Determine the [x, y] coordinate at the center of the cell enclosing the given text.  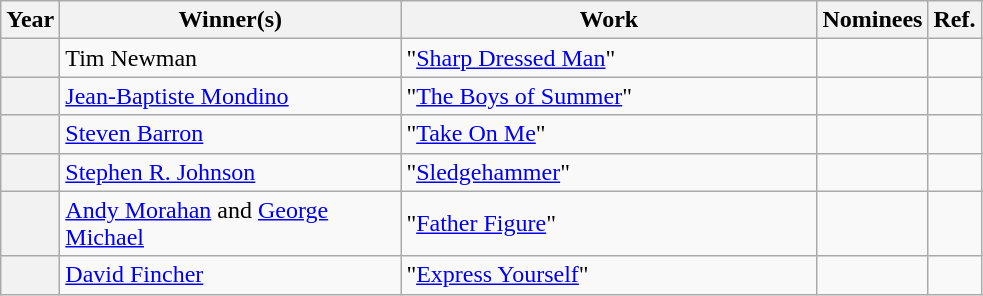
Stephen R. Johnson [230, 172]
David Fincher [230, 275]
Year [30, 20]
Steven Barron [230, 134]
"Express Yourself" [609, 275]
"Take On Me" [609, 134]
"Sledgehammer" [609, 172]
"Sharp Dressed Man" [609, 58]
"Father Figure" [609, 224]
Ref. [954, 20]
Nominees [872, 20]
Winner(s) [230, 20]
Andy Morahan and George Michael [230, 224]
Tim Newman [230, 58]
Jean-Baptiste Mondino [230, 96]
Work [609, 20]
"The Boys of Summer" [609, 96]
